Determine the (x, y) coordinate at the center of the cell enclosing the given text.  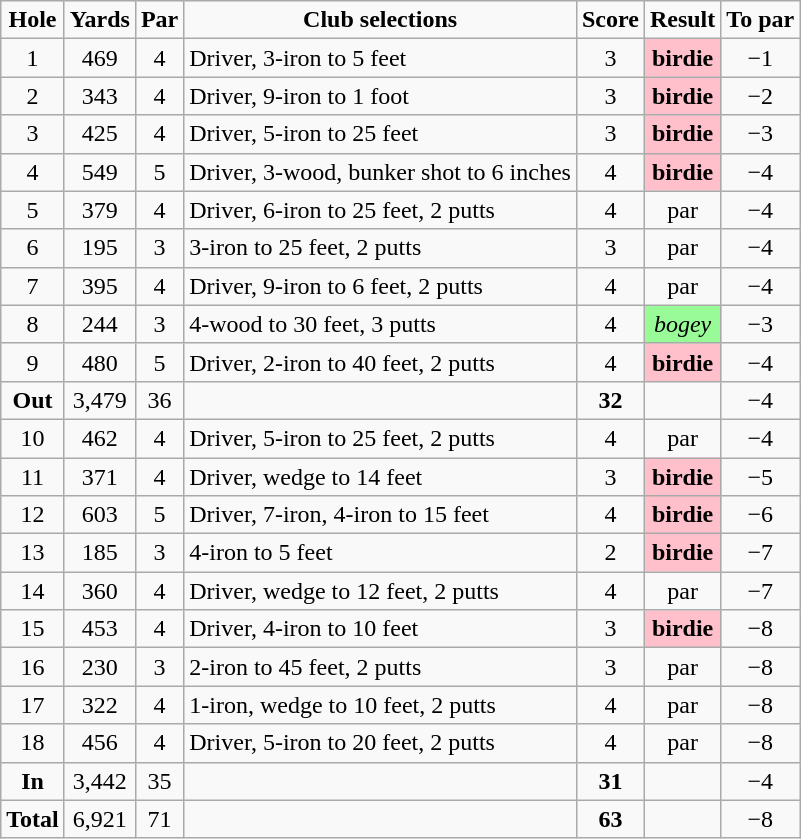
603 (100, 515)
395 (100, 286)
−2 (760, 96)
1 (33, 58)
549 (100, 172)
35 (159, 781)
Yards (100, 20)
2-iron to 45 feet, 2 putts (380, 667)
195 (100, 248)
Driver, 3-wood, bunker shot to 6 inches (380, 172)
230 (100, 667)
1-iron, wedge to 10 feet, 2 putts (380, 705)
32 (610, 400)
Driver, 9-iron to 1 foot (380, 96)
To par (760, 20)
Out (33, 400)
31 (610, 781)
71 (159, 819)
Driver, 6-iron to 25 feet, 2 putts (380, 210)
469 (100, 58)
Driver, wedge to 14 feet (380, 477)
14 (33, 591)
3,442 (100, 781)
480 (100, 362)
4-wood to 30 feet, 3 putts (380, 324)
18 (33, 743)
Driver, 5-iron to 25 feet (380, 134)
456 (100, 743)
15 (33, 629)
9 (33, 362)
Hole (33, 20)
453 (100, 629)
Club selections (380, 20)
185 (100, 553)
bogey (682, 324)
244 (100, 324)
Driver, 5-iron to 20 feet, 2 putts (380, 743)
322 (100, 705)
343 (100, 96)
Driver, 2-iron to 40 feet, 2 putts (380, 362)
360 (100, 591)
7 (33, 286)
6,921 (100, 819)
371 (100, 477)
379 (100, 210)
−1 (760, 58)
10 (33, 438)
Score (610, 20)
63 (610, 819)
425 (100, 134)
Driver, 7-iron, 4-iron to 15 feet (380, 515)
3,479 (100, 400)
Driver, wedge to 12 feet, 2 putts (380, 591)
−6 (760, 515)
3-iron to 25 feet, 2 putts (380, 248)
Driver, 9-iron to 6 feet, 2 putts (380, 286)
Total (33, 819)
4-iron to 5 feet (380, 553)
6 (33, 248)
8 (33, 324)
−5 (760, 477)
Result (682, 20)
11 (33, 477)
Driver, 3-iron to 5 feet (380, 58)
Driver, 4-iron to 10 feet (380, 629)
12 (33, 515)
462 (100, 438)
16 (33, 667)
17 (33, 705)
13 (33, 553)
Par (159, 20)
36 (159, 400)
In (33, 781)
Driver, 5-iron to 25 feet, 2 putts (380, 438)
